For the text-containing cell, return its midpoint in (x, y) coordinate format. 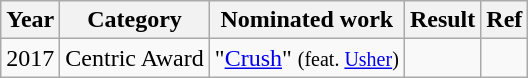
Result (442, 20)
Nominated work (306, 20)
Ref (504, 20)
2017 (30, 58)
"Crush" (feat. Usher) (306, 58)
Category (134, 20)
Centric Award (134, 58)
Year (30, 20)
